For the text-containing cell, return its midpoint in (X, Y) coordinate format. 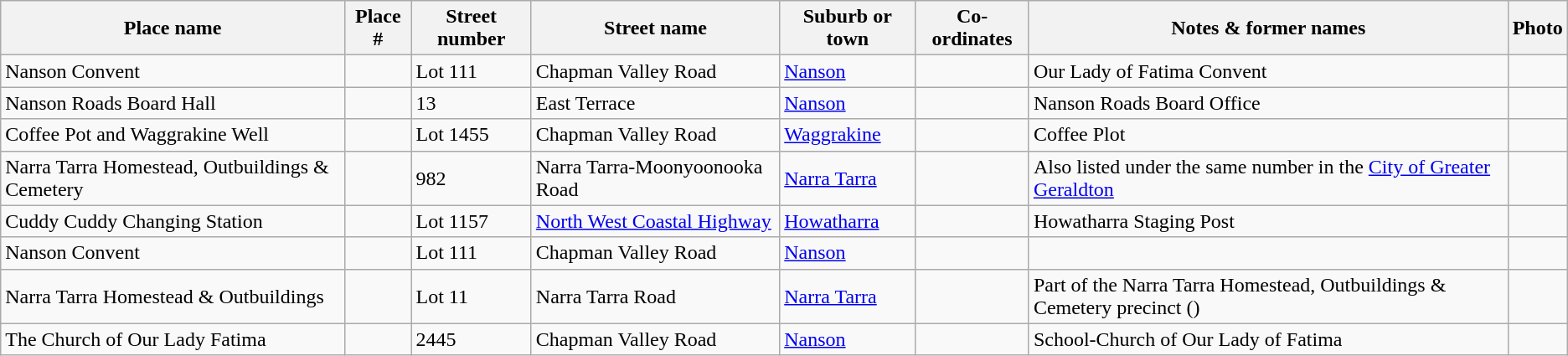
13 (471, 103)
The Church of Our Lady Fatima (173, 339)
Lot 1455 (471, 135)
Nanson Roads Board Office (1268, 103)
Lot 11 (471, 297)
Notes & former names (1268, 28)
Place # (379, 28)
Nanson Roads Board Hall (173, 103)
Place name (173, 28)
Also listed under the same number in the City of Greater Geraldton (1268, 178)
Waggrakine (848, 135)
North West Coastal Highway (655, 221)
Coffee Pot and Waggrakine Well (173, 135)
Narra Tarra Homestead & Outbuildings (173, 297)
Howatharra (848, 221)
Coffee Plot (1268, 135)
East Terrace (655, 103)
Suburb or town (848, 28)
Street number (471, 28)
Narra Tarra Road (655, 297)
Co-ordinates (972, 28)
Photo (1538, 28)
Our Lady of Fatima Convent (1268, 71)
Street name (655, 28)
Lot 1157 (471, 221)
982 (471, 178)
Cuddy Cuddy Changing Station (173, 221)
2445 (471, 339)
Narra Tarra Homestead, Outbuildings & Cemetery (173, 178)
School-Church of Our Lady of Fatima (1268, 339)
Part of the Narra Tarra Homestead, Outbuildings & Cemetery precinct () (1268, 297)
Narra Tarra-Moonyoonooka Road (655, 178)
Howatharra Staging Post (1268, 221)
